Scan for the cell matching the given text and deliver its [X, Y] coordinate at center. 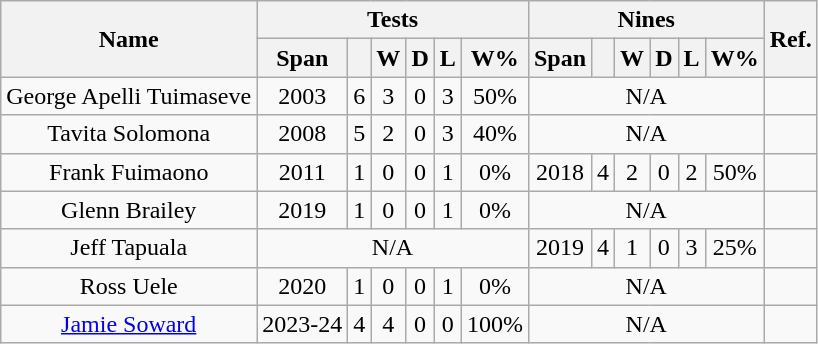
2003 [302, 96]
Jeff Tapuala [129, 248]
25% [734, 248]
Frank Fuimaono [129, 172]
40% [494, 134]
Glenn Brailey [129, 210]
6 [360, 96]
Ross Uele [129, 286]
Name [129, 39]
Jamie Soward [129, 324]
100% [494, 324]
Nines [646, 20]
2011 [302, 172]
2018 [560, 172]
Tavita Solomona [129, 134]
5 [360, 134]
Tests [393, 20]
George Apelli Tuimaseve [129, 96]
2008 [302, 134]
2020 [302, 286]
Ref. [790, 39]
2023-24 [302, 324]
